Locate the cell with the specified text and output its (x, y) center coordinate. 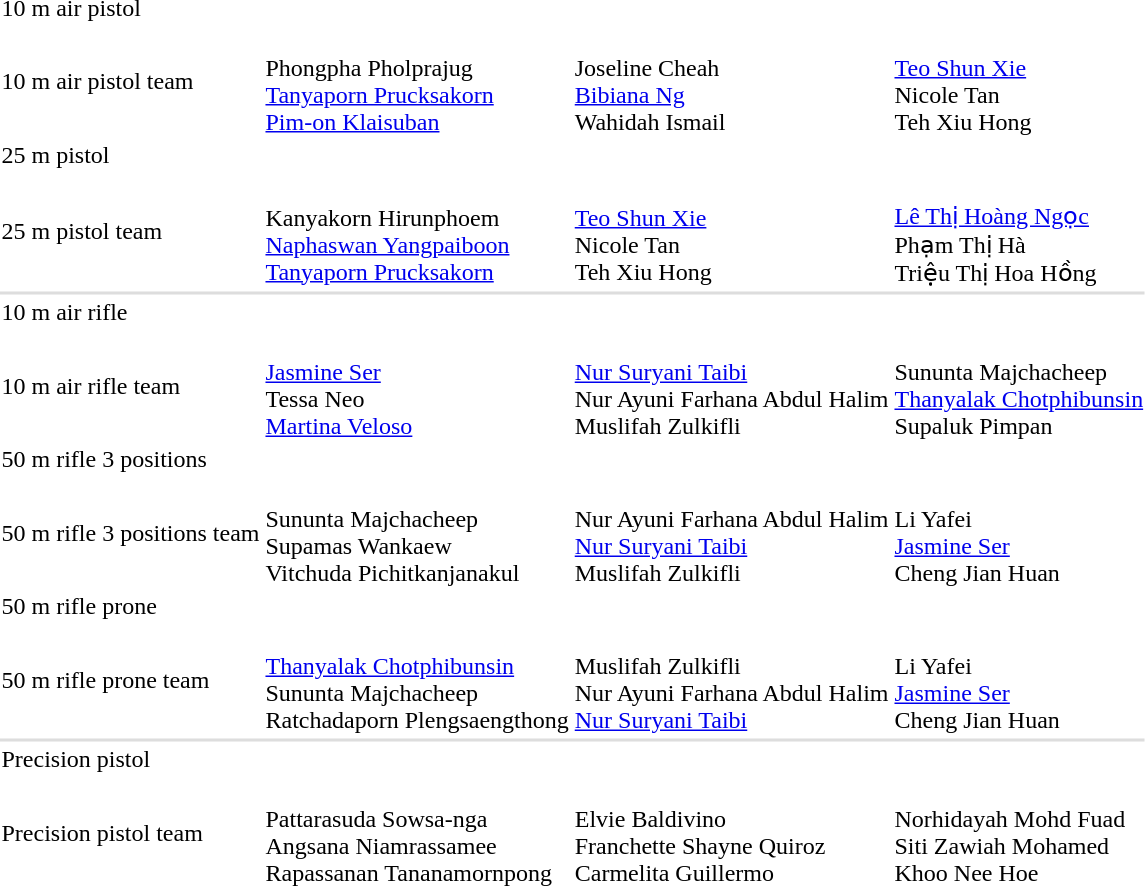
Sununta MajchacheepSupamas WankaewVitchuda Pichitkanjanakul (417, 534)
10 m air pistol team (130, 82)
Jasmine SerTessa NeoMartina Veloso (417, 386)
50 m rifle prone team (130, 680)
Lê Thị Hoàng NgọcPhạm Thị HàTriệu Thị Hoa Hồng (1019, 231)
Thanyalak ChotphibunsinSununta MajchacheepRatchadaporn Plengsaengthong (417, 680)
50 m rifle 3 positions (130, 459)
Precision pistol (130, 759)
25 m pistol (130, 155)
Kanyakorn HirunphoemNaphaswan YangpaiboonTanyaporn Prucksakorn (417, 231)
50 m rifle 3 positions team (130, 534)
Muslifah ZulkifliNur Ayuni Farhana Abdul HalimNur Suryani Taibi (732, 680)
Joseline CheahBibiana NgWahidah Ismail (732, 82)
Sununta MajchacheepThanyalak ChotphibunsinSupaluk Pimpan (1019, 386)
25 m pistol team (130, 231)
Nur Ayuni Farhana Abdul HalimNur Suryani TaibiMuslifah Zulkifli (732, 534)
50 m rifle prone (130, 607)
10 m air rifle team (130, 386)
10 m air rifle (130, 313)
Phongpha PholprajugTanyaporn PrucksakornPim-on Klaisuban (417, 82)
Nur Suryani TaibiNur Ayuni Farhana Abdul HalimMuslifah Zulkifli (732, 386)
